Find where the given text appears and provide that cell's center as (X, Y) coordinate. 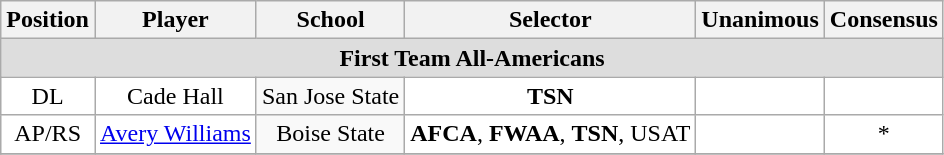
Selector (550, 20)
AFCA, FWAA, TSN, USAT (550, 134)
Consensus (884, 20)
San Jose State (330, 96)
AP/RS (48, 134)
Cade Hall (175, 96)
TSN (550, 96)
Position (48, 20)
Unanimous (760, 20)
Player (175, 20)
DL (48, 96)
Avery Williams (175, 134)
Boise State (330, 134)
School (330, 20)
* (884, 134)
First Team All-Americans (472, 58)
